Detect which cell encompasses the target text, then output its (x, y) center coordinate. 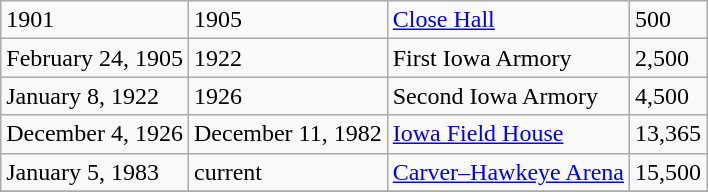
Iowa Field House (508, 134)
13,365 (668, 134)
1922 (288, 58)
Second Iowa Armory (508, 96)
1926 (288, 96)
4,500 (668, 96)
December 4, 1926 (95, 134)
January 8, 1922 (95, 96)
1901 (95, 20)
current (288, 172)
December 11, 1982 (288, 134)
2,500 (668, 58)
January 5, 1983 (95, 172)
First Iowa Armory (508, 58)
1905 (288, 20)
15,500 (668, 172)
February 24, 1905 (95, 58)
Close Hall (508, 20)
500 (668, 20)
Carver–Hawkeye Arena (508, 172)
